Identify which cell holds the provided text, then report its (X, Y) central coordinate. 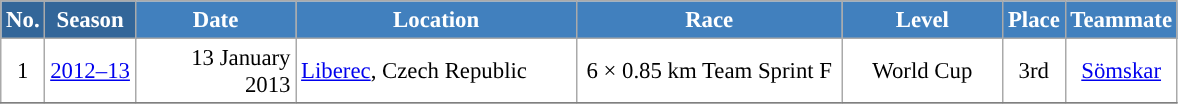
Race (709, 20)
2012–13 (90, 72)
Level (922, 20)
Liberec, Czech Republic (436, 72)
No. (23, 20)
Season (90, 20)
Place (1034, 20)
6 × 0.85 km Team Sprint F (709, 72)
Date (216, 20)
3rd (1034, 72)
Sömskar (1121, 72)
World Cup (922, 72)
Location (436, 20)
13 January 2013 (216, 72)
Teammate (1121, 20)
1 (23, 72)
